Locate the cell with the specified text and output its (X, Y) center coordinate. 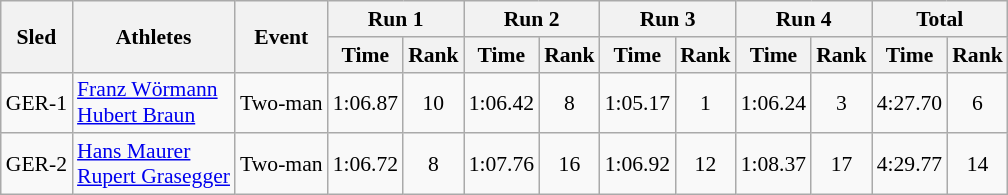
6 (978, 102)
1:06.92 (638, 164)
17 (842, 164)
GER-2 (36, 164)
16 (570, 164)
Run 3 (668, 19)
1:05.17 (638, 102)
14 (978, 164)
Sled (36, 36)
1:06.42 (502, 102)
4:27.70 (910, 102)
1:07.76 (502, 164)
4:29.77 (910, 164)
Hans MaurerRupert Grasegger (154, 164)
Total (940, 19)
Run 1 (396, 19)
Run 2 (532, 19)
1 (706, 102)
1:08.37 (774, 164)
12 (706, 164)
1:06.87 (366, 102)
Franz WörmannHubert Braun (154, 102)
GER-1 (36, 102)
1:06.24 (774, 102)
3 (842, 102)
Run 4 (804, 19)
Athletes (154, 36)
1:06.72 (366, 164)
10 (434, 102)
Event (282, 36)
